Provide the (X, Y) coordinate of the cell's center where the given text is located.  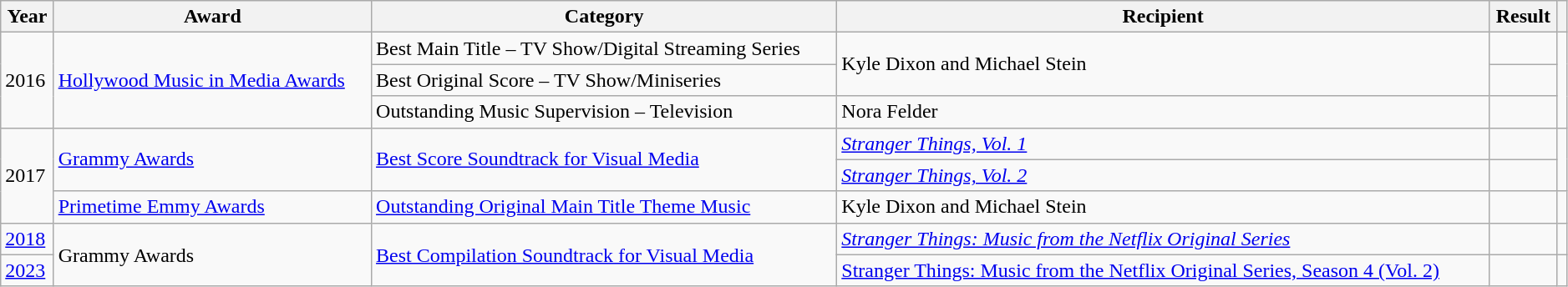
Best Score Soundtrack for Visual Media (605, 159)
Result (1523, 17)
2016 (27, 80)
Award (212, 17)
2018 (27, 239)
Best Main Title – TV Show/Digital Streaming Series (605, 48)
Hollywood Music in Media Awards (212, 80)
Stranger Things: Music from the Netflix Original Series (1163, 239)
Nora Felder (1163, 112)
Outstanding Original Main Title Theme Music (605, 207)
Category (605, 17)
Recipient (1163, 17)
Stranger Things, Vol. 1 (1163, 143)
Year (27, 17)
2017 (27, 175)
Stranger Things: Music from the Netflix Original Series, Season 4 (Vol. 2) (1163, 270)
Best Original Score – TV Show/Miniseries (605, 80)
Best Compilation Soundtrack for Visual Media (605, 254)
Primetime Emmy Awards (212, 207)
Stranger Things, Vol. 2 (1163, 175)
2023 (27, 270)
Outstanding Music Supervision – Television (605, 112)
